Detect which cell encompasses the target text, then output its (X, Y) center coordinate. 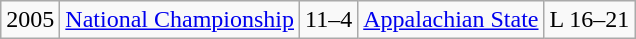
11–4 (329, 20)
Appalachian State (451, 20)
2005 (30, 20)
National Championship (180, 20)
L 16–21 (590, 20)
